Return the (X, Y) coordinate for the center point of the cell that contains the specified text.  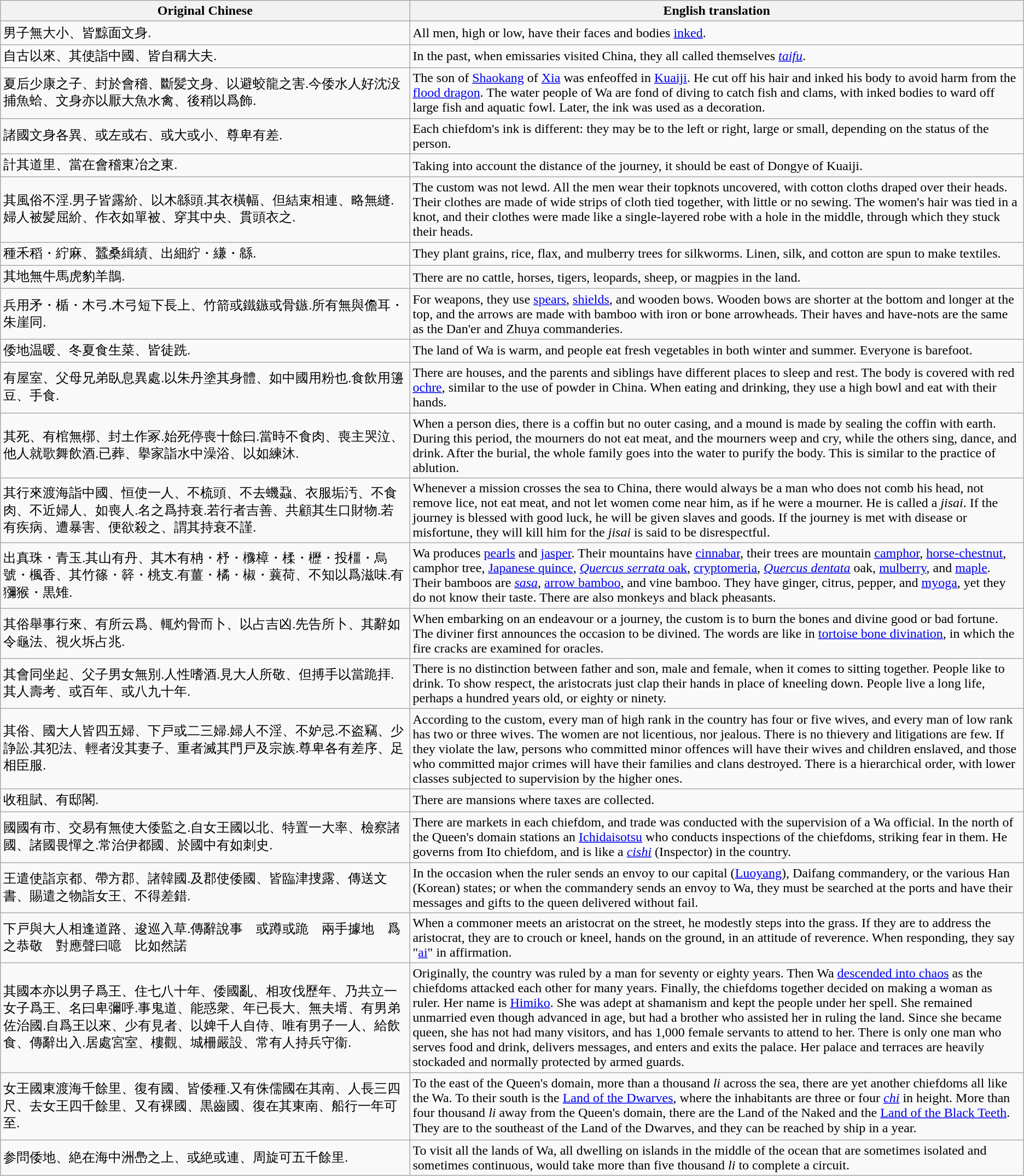
倭地温暖、冬夏食生菜、皆徒跣. (205, 351)
其死、有棺無槨、封土作冢.始死停喪十餘曰.當時不食肉、喪主哭泣、他人就歌舞飲酒.已葬、擧家詣水中澡浴、以如練沐. (205, 445)
There are no cattle, horses, tigers, leopards, sheep, or magpies in the land. (717, 277)
男子無大小、皆黥面文身. (205, 33)
種禾稻・紵麻、蠶桑緝績、出細紵・縑・緜. (205, 254)
王遣使詣京都、帶方郡、諸韓國.及郡使倭國、皆臨津捜露、傳送文書、賜遣之物詣女王、不得差錯. (205, 887)
計其道里、當在會稽東冶之東. (205, 165)
有屋室、父母兄弟臥息異處.以朱丹塗其身體、如中國用粉也.食飲用籩豆、手食. (205, 387)
Original Chinese (205, 11)
All men, high or low, have their faces and bodies inked. (717, 33)
English translation (717, 11)
其風俗不淫.男子皆露紒、以木緜頭.其衣橫幅、但結束相連、略無縫.婦人被髪屈紒、作衣如單被、穿其中央、貫頭衣之. (205, 210)
下戸與大人相逢道路、逡巡入草.傳辭說事 或蹲或跪 兩手據地 爲之恭敬 對應聲曰噫 比如然諾 (205, 938)
兵用矛・楯・木弓.木弓短下長上、竹箭或鐵鏃或骨鏃.所有無與儋耳・朱崖同. (205, 314)
Each chiefdom's ink is different: they may be to the left or right, large or small, depending on the status of the person. (717, 136)
其俗、國大人皆四五婦、下戸或二三婦.婦人不淫、不妒忌.不盗竊、少諍訟.其犯法、輕者没其妻子、重者滅其門戸及宗族.尊卑各有差序、足相臣服. (205, 749)
諸國文身各異、或左或右、或大或小、尊卑有差. (205, 136)
其國本亦以男子爲王、住七八十年、倭國亂、相攻伐歷年、乃共立一女子爲王、名曰卑彌呼.事鬼道、能惑衆、年已長大、無夫壻、有男弟佐治國.自爲王以來、少有見者、以婢千人自侍、唯有男子一人、給飲食、傳辭出入.居處宮室、樓觀、城柵嚴設、常有人持兵守衞. (205, 1018)
其會同坐起、父子男女無別.人性嗜酒.見大人所敬、但搏手以當跪拝.其人壽考、或百年、或八九十年. (205, 684)
自古以來、其使詣中國、皆自稱大夫. (205, 56)
其俗舉事行來、有所云爲、輒灼骨而卜、以占吉凶.先告所卜、其辭如令龜法、視火坼占兆. (205, 633)
参問倭地、絶在海中洲㠀之上、或絶或連、周旋可五千餘里. (205, 1157)
Taking into account the distance of the journey, it should be east of Dongye of Kuaiji. (717, 165)
出真珠・青玉.其山有丹、其木有柟・杼・櫲樟・楺・櫪・投橿・烏號・楓香、其竹篠・簳・桃支.有薑・橘・椒・蘘荷、不知以爲滋味.有獼猴・黒雉. (205, 575)
夏后少康之子、封於會稽、斷髪文身、以避蛟龍之害.今倭水人好沈没捕魚蛤、文身亦以厭大魚水禽、後稍以爲飾. (205, 93)
They plant grains, rice, flax, and mulberry trees for silkworms. Linen, silk, and cotton are spun to make textiles. (717, 254)
女王國東渡海千餘里、復有國、皆倭種.又有侏儒國在其南、人長三四尺、去女王四千餘里、又有裸國、黒齒國、復在其東南、船行一年可至. (205, 1107)
其地無牛馬虎豹羊鵲. (205, 277)
In the past, when emissaries visited China, they all called themselves taifu. (717, 56)
收租賦、有邸閣. (205, 801)
國國有市、交易有無使大倭監之.自女王國以北、特置一大率、檢察諸國、諸國畏憚之.常治伊都國、於國中有如刺史. (205, 837)
The land of Wa is warm, and people eat fresh vegetables in both winter and summer. Everyone is barefoot. (717, 351)
其行來渡海詣中國、恒使一人、不梳頭、不去蟣蝨、衣服垢汚、不食肉、不近婦人、如喪人.名之爲持衰.若行者吉善、共顧其生口財物.若有疾病、遭暴害、便欲殺之、謂其持衰不謹. (205, 511)
There are mansions where taxes are collected. (717, 801)
